Provide the [x, y] coordinate of the cell's center where the given text is located.  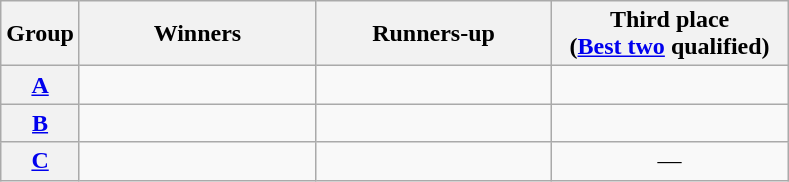
B [40, 123]
Third place(Best two qualified) [670, 34]
A [40, 85]
Group [40, 34]
Winners [197, 34]
Runners-up [433, 34]
C [40, 161]
— [670, 161]
